Provide the (x, y) coordinate of the cell's center where the given text is located.  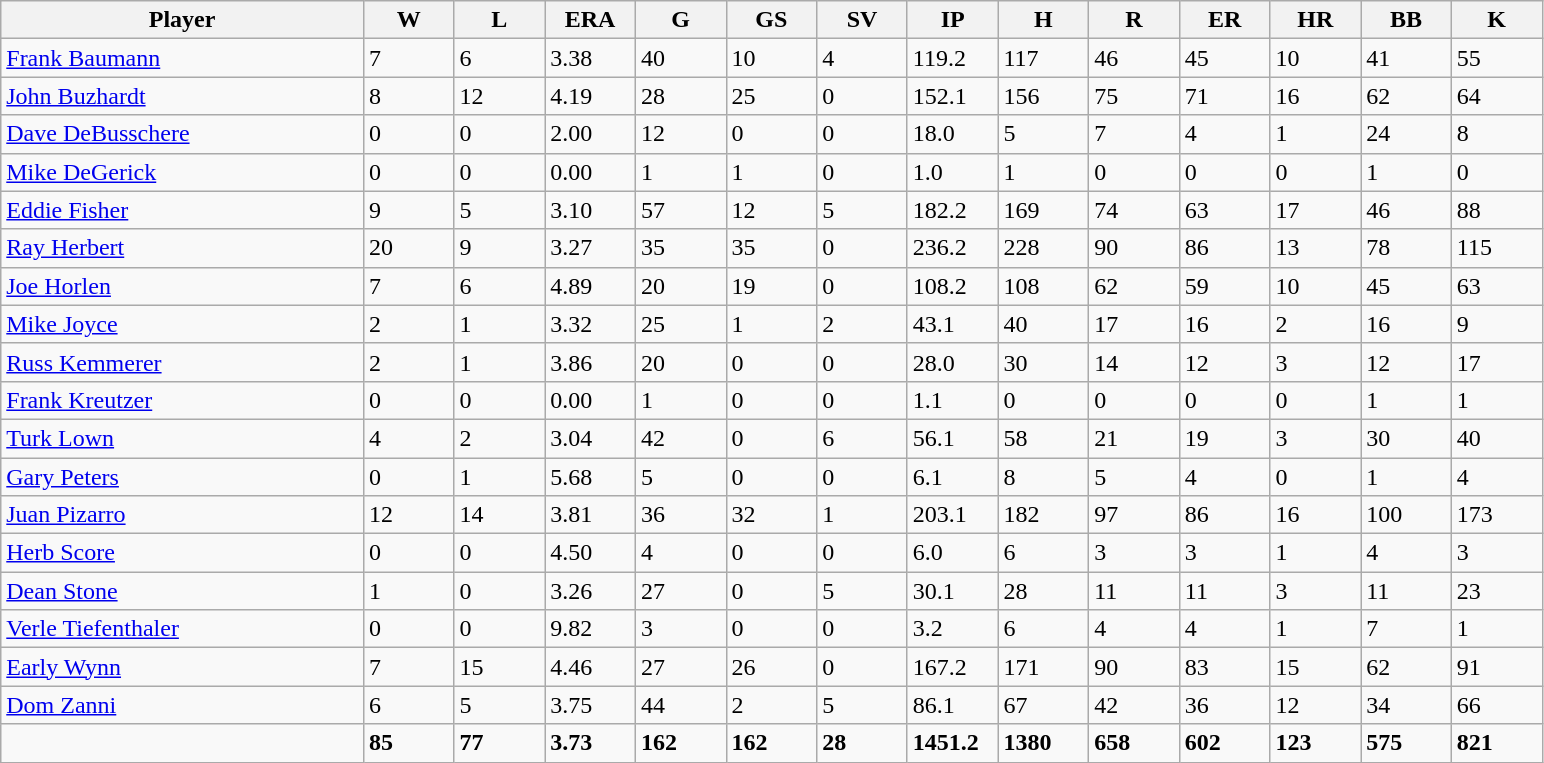
28.0 (952, 362)
156 (1044, 96)
Herb Score (182, 553)
57 (680, 210)
71 (1224, 96)
HR (1316, 20)
26 (772, 667)
67 (1044, 705)
88 (1496, 210)
John Buzhardt (182, 96)
SV (862, 20)
G (680, 20)
Mike Joyce (182, 324)
43.1 (952, 324)
L (500, 20)
86.1 (952, 705)
Early Wynn (182, 667)
228 (1044, 248)
Dave DeBusschere (182, 134)
74 (1134, 210)
66 (1496, 705)
Frank Kreutzer (182, 400)
K (1496, 20)
182.2 (952, 210)
55 (1496, 58)
BB (1406, 20)
H (1044, 20)
108.2 (952, 286)
64 (1496, 96)
Eddie Fisher (182, 210)
1451.2 (952, 743)
167.2 (952, 667)
3.27 (590, 248)
78 (1406, 248)
1380 (1044, 743)
123 (1316, 743)
236.2 (952, 248)
602 (1224, 743)
4.19 (590, 96)
Juan Pizarro (182, 515)
21 (1134, 438)
6.1 (952, 477)
3.38 (590, 58)
Turk Lown (182, 438)
56.1 (952, 438)
169 (1044, 210)
152.1 (952, 96)
203.1 (952, 515)
34 (1406, 705)
Gary Peters (182, 477)
58 (1044, 438)
4.89 (590, 286)
44 (680, 705)
3.81 (590, 515)
4.46 (590, 667)
83 (1224, 667)
108 (1044, 286)
Player (182, 20)
115 (1496, 248)
85 (408, 743)
Dean Stone (182, 591)
59 (1224, 286)
IP (952, 20)
3.2 (952, 629)
91 (1496, 667)
171 (1044, 667)
5.68 (590, 477)
75 (1134, 96)
32 (772, 515)
30.1 (952, 591)
13 (1316, 248)
3.04 (590, 438)
77 (500, 743)
Verle Tiefenthaler (182, 629)
658 (1134, 743)
182 (1044, 515)
41 (1406, 58)
3.86 (590, 362)
100 (1406, 515)
24 (1406, 134)
3.32 (590, 324)
6.0 (952, 553)
173 (1496, 515)
Frank Baumann (182, 58)
GS (772, 20)
Russ Kemmerer (182, 362)
97 (1134, 515)
1.0 (952, 172)
23 (1496, 591)
3.75 (590, 705)
Ray Herbert (182, 248)
119.2 (952, 58)
W (408, 20)
1.1 (952, 400)
ERA (590, 20)
Mike DeGerick (182, 172)
Joe Horlen (182, 286)
Dom Zanni (182, 705)
9.82 (590, 629)
575 (1406, 743)
117 (1044, 58)
18.0 (952, 134)
3.73 (590, 743)
821 (1496, 743)
3.10 (590, 210)
2.00 (590, 134)
3.26 (590, 591)
R (1134, 20)
4.50 (590, 553)
ER (1224, 20)
